Pinpoint the cell where the given text exists, returning its [X, Y] midpoint coordinate. 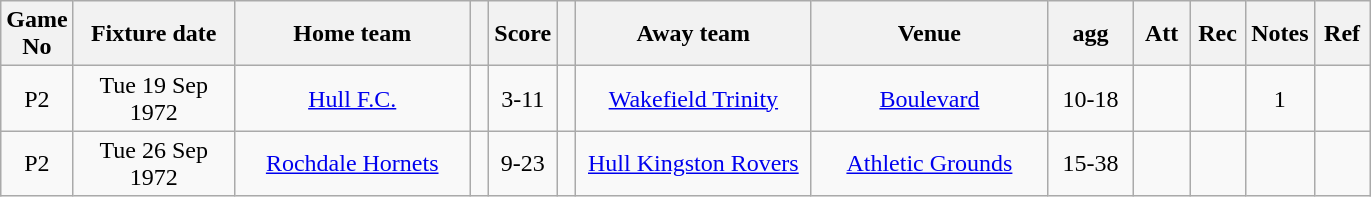
Wakefield Trinity [693, 98]
Home team [352, 34]
Score [523, 34]
10-18 [1090, 98]
Away team [693, 34]
Att [1162, 34]
Game No [37, 34]
Hull F.C. [352, 98]
3-11 [523, 98]
Venue [929, 34]
Hull Kingston Rovers [693, 164]
Boulevard [929, 98]
Tue 19 Sep 1972 [154, 98]
agg [1090, 34]
Rochdale Hornets [352, 164]
Tue 26 Sep 1972 [154, 164]
Ref [1342, 34]
Athletic Grounds [929, 164]
15-38 [1090, 164]
Notes [1280, 34]
1 [1280, 98]
Rec [1218, 34]
Fixture date [154, 34]
9-23 [523, 164]
